From the cell containing the given text, extract its center point as (X, Y) coordinate. 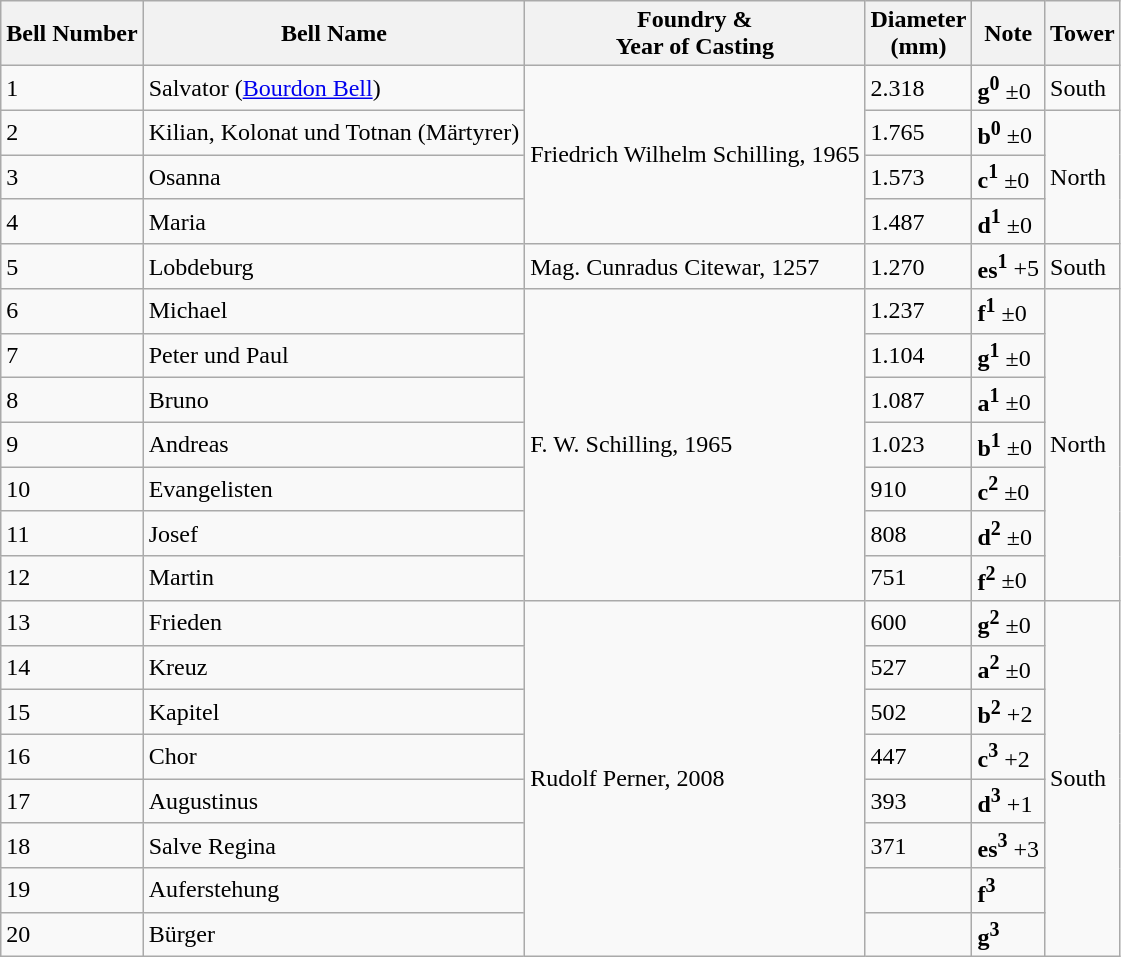
Bürger (334, 934)
a2 ±0 (1008, 668)
10 (72, 490)
es3 +3 (1008, 846)
Bell Name (334, 34)
7 (72, 356)
f2 ±0 (1008, 578)
Salve Regina (334, 846)
371 (918, 846)
d3 +1 (1008, 802)
Frieden (334, 622)
17 (72, 802)
Foundry &Year of Casting (695, 34)
1.573 (918, 178)
Kilian, Kolonat und Totnan (Märtyrer) (334, 132)
g0 ±0 (1008, 88)
11 (72, 534)
Martin (334, 578)
Evangelisten (334, 490)
910 (918, 490)
5 (72, 266)
393 (918, 802)
751 (918, 578)
es1 +5 (1008, 266)
6 (72, 312)
600 (918, 622)
c3 +2 (1008, 756)
c1 ±0 (1008, 178)
2 (72, 132)
Friedrich Wilhelm Schilling, 1965 (695, 155)
19 (72, 890)
18 (72, 846)
f1 ±0 (1008, 312)
Auferstehung (334, 890)
d2 ±0 (1008, 534)
1.023 (918, 444)
1.237 (918, 312)
Diameter(mm) (918, 34)
g1 ±0 (1008, 356)
15 (72, 712)
Bruno (334, 400)
13 (72, 622)
Tower (1083, 34)
Osanna (334, 178)
Kreuz (334, 668)
3 (72, 178)
F. W. Schilling, 1965 (695, 445)
Lobdeburg (334, 266)
Peter und Paul (334, 356)
808 (918, 534)
f3 (1008, 890)
502 (918, 712)
1.087 (918, 400)
447 (918, 756)
Mag. Cunradus Citewar, 1257 (695, 266)
1.765 (918, 132)
2.318 (918, 88)
Michael (334, 312)
Josef (334, 534)
16 (72, 756)
Note (1008, 34)
Andreas (334, 444)
4 (72, 222)
Salvator (Bourdon Bell) (334, 88)
b0 ±0 (1008, 132)
9 (72, 444)
Chor (334, 756)
1 (72, 88)
g2 ±0 (1008, 622)
Maria (334, 222)
c2 ±0 (1008, 490)
1.104 (918, 356)
Kapitel (334, 712)
14 (72, 668)
d1 ±0 (1008, 222)
12 (72, 578)
527 (918, 668)
Bell Number (72, 34)
g3 (1008, 934)
b2 +2 (1008, 712)
8 (72, 400)
Augustinus (334, 802)
1.487 (918, 222)
Rudolf Perner, 2008 (695, 778)
a1 ±0 (1008, 400)
1.270 (918, 266)
20 (72, 934)
b1 ±0 (1008, 444)
